Identify which cell holds the provided text, then report its (x, y) central coordinate. 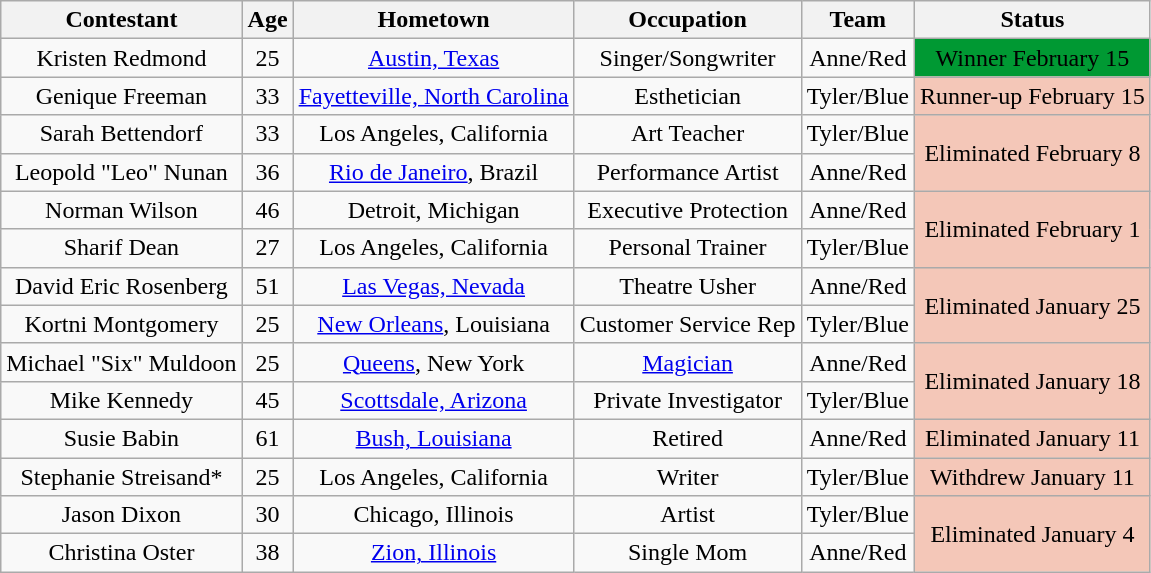
30 (268, 515)
Withdrew January 11 (1032, 477)
Mike Kennedy (122, 400)
Eliminated February 8 (1032, 153)
46 (268, 210)
Sarah Bettendorf (122, 134)
Retired (688, 438)
Las Vegas, Nevada (434, 286)
Status (1032, 20)
Occupation (688, 20)
Eliminated January 11 (1032, 438)
45 (268, 400)
Team (858, 20)
Personal Trainer (688, 248)
Detroit, Michigan (434, 210)
Kortni Montgomery (122, 324)
Single Mom (688, 553)
Zion, Illinois (434, 553)
Hometown (434, 20)
51 (268, 286)
Fayetteville, North Carolina (434, 96)
Age (268, 20)
36 (268, 172)
Bush, Louisiana (434, 438)
Susie Babin (122, 438)
Theatre Usher (688, 286)
David Eric Rosenberg (122, 286)
Chicago, Illinois (434, 515)
Contestant (122, 20)
Runner-up February 15 (1032, 96)
Eliminated January 4 (1032, 534)
38 (268, 553)
Eliminated January 18 (1032, 381)
Art Teacher (688, 134)
Writer (688, 477)
Kristen Redmond (122, 58)
New Orleans, Louisiana (434, 324)
Jason Dixon (122, 515)
Genique Freeman (122, 96)
Private Investigator (688, 400)
Stephanie Streisand* (122, 477)
Leopold "Leo" Nunan (122, 172)
Queens, New York (434, 362)
Esthetician (688, 96)
61 (268, 438)
Magician (688, 362)
Scottsdale, Arizona (434, 400)
Rio de Janeiro, Brazil (434, 172)
Performance Artist (688, 172)
Eliminated January 25 (1032, 305)
Eliminated February 1 (1032, 229)
Austin, Texas (434, 58)
Sharif Dean (122, 248)
Singer/Songwriter (688, 58)
Executive Protection (688, 210)
Norman Wilson (122, 210)
Customer Service Rep (688, 324)
27 (268, 248)
Artist (688, 515)
Michael "Six" Muldoon (122, 362)
Christina Oster (122, 553)
Winner February 15 (1032, 58)
